Provide the (X, Y) coordinate of the cell's center where the given text is located.  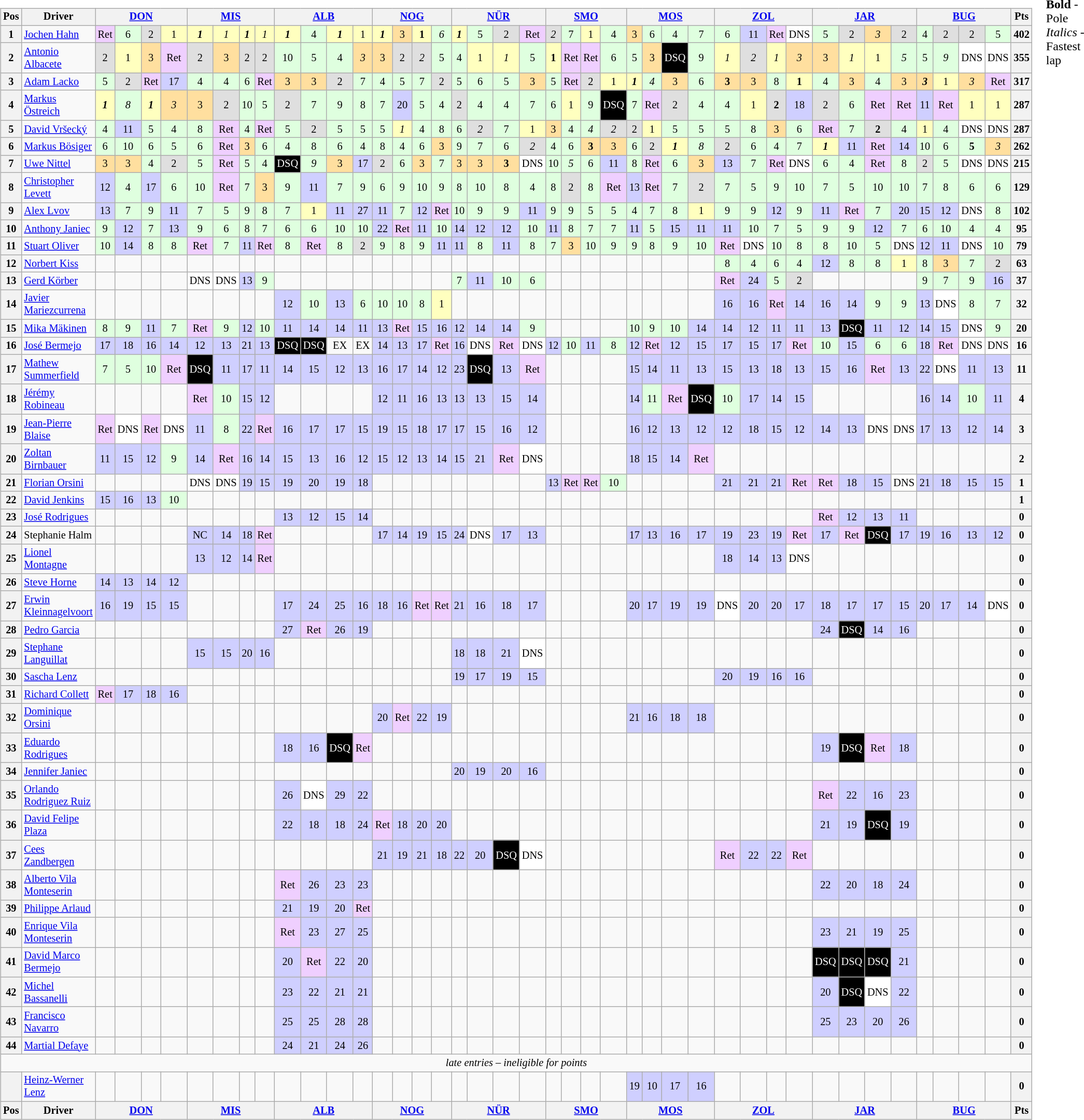
Zoltan Birnbauer (58, 459)
Anthony Janiec (58, 229)
Javier Mariezcurrena (58, 305)
Jérémy Robineau (58, 399)
David Felipe Plaza (58, 825)
355 (1021, 58)
34 (11, 772)
31 (11, 694)
41 (11, 962)
Cees Zandbergen (58, 855)
Christopher Levett (58, 188)
David Jenkins (58, 500)
Jean-Pierre Blaise (58, 429)
Michel Bassanelli (58, 992)
38 (11, 885)
Florian Orsini (58, 483)
402 (1021, 34)
Alex Lvov (58, 211)
Martial Defaye (58, 1046)
33 (11, 748)
Philippe Arlaud (58, 909)
Jennifer Janiec (58, 772)
Erwin Kleinnagelvoort (58, 606)
36 (11, 825)
Mika Mäkinen (58, 328)
Norbert Kiss (58, 264)
David Marco Bermejo (58, 962)
Enrique Vila Monteserin (58, 932)
Francisco Navarro (58, 1022)
317 (1021, 82)
44 (11, 1046)
Dominique Orsini (58, 718)
215 (1021, 164)
NC (200, 535)
Markus Bösiger (58, 147)
Antonio Albacete (58, 58)
Stephanie Halm (58, 535)
Alberto Vila Monteserin (58, 885)
José Bermejo (58, 346)
79 (1021, 246)
late entries – ineligible for points (516, 1063)
39 (11, 909)
Stephane Languillat (58, 654)
David Vršecký (58, 129)
Markus Östreich (58, 105)
129 (1021, 188)
Pedro Garcia (58, 630)
43 (11, 1022)
Eduardo Rodrigues (58, 748)
Uwe Nittel (58, 164)
63 (1021, 264)
30 (11, 677)
102 (1021, 211)
35 (11, 796)
42 (11, 992)
Lionel Montagne (58, 559)
262 (1021, 147)
Stuart Oliver (58, 246)
Jochen Hahn (58, 34)
Orlando Rodriguez Ruiz (58, 796)
Steve Horne (58, 583)
Heinz-Werner Lenz (58, 1087)
Mathew Summerfield (58, 370)
Adam Lacko (58, 82)
José Rodrigues (58, 518)
Richard Collett (58, 694)
Sascha Lenz (58, 677)
Gerd Körber (58, 281)
95 (1021, 229)
40 (11, 932)
